Output the [X, Y] coordinate of the center of the cell containing the given text.  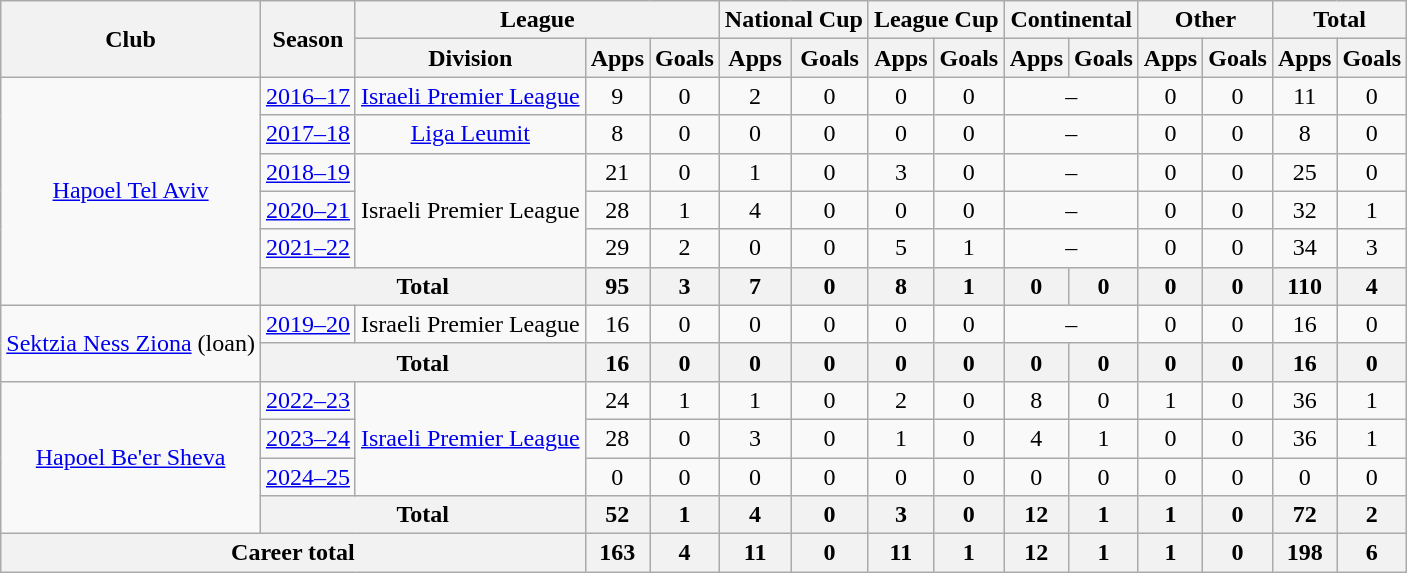
6 [1372, 553]
League Cup [936, 20]
7 [755, 286]
25 [1304, 172]
29 [617, 248]
24 [617, 400]
5 [900, 248]
9 [617, 96]
Hapoel Be'er Sheva [131, 457]
2024–25 [308, 477]
34 [1304, 248]
Club [131, 39]
Other [1205, 20]
Hapoel Tel Aviv [131, 191]
72 [1304, 515]
198 [1304, 553]
2020–21 [308, 210]
Division [470, 58]
163 [617, 553]
Career total [293, 553]
21 [617, 172]
2022–23 [308, 400]
Liga Leumit [470, 134]
League [537, 20]
Continental [1071, 20]
Season [308, 39]
2023–24 [308, 438]
Sektzia Ness Ziona (loan) [131, 343]
2021–22 [308, 248]
110 [1304, 286]
52 [617, 515]
32 [1304, 210]
2017–18 [308, 134]
2016–17 [308, 96]
95 [617, 286]
2018–19 [308, 172]
National Cup [794, 20]
2019–20 [308, 324]
